Return the [x, y] coordinate for the center point of the cell that contains the specified text.  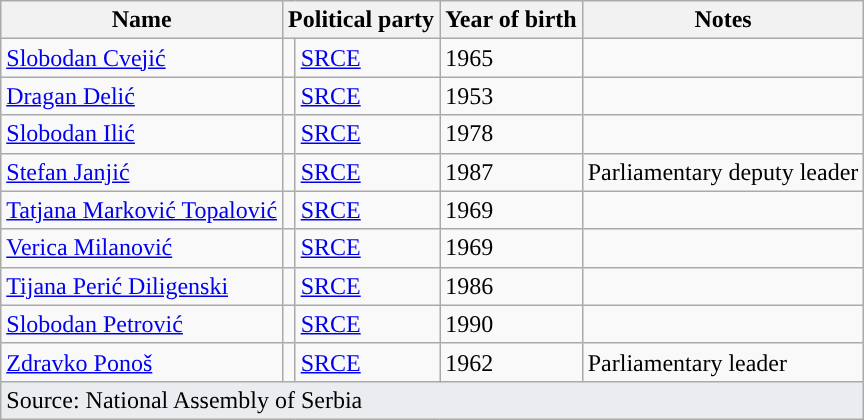
Political party [362, 20]
1953 [512, 96]
1965 [512, 58]
1978 [512, 134]
1987 [512, 172]
Source: National Assembly of Serbia [432, 400]
1986 [512, 286]
Name [142, 20]
Tatjana Marković Topalović [142, 210]
Parliamentary leader [723, 362]
Slobodan Ilić [142, 134]
Tijana Perić Diligenski [142, 286]
Notes [723, 20]
Dragan Delić [142, 96]
Slobodan Petrović [142, 324]
Year of birth [512, 20]
Zdravko Ponoš [142, 362]
1962 [512, 362]
Slobodan Cvejić [142, 58]
Parliamentary deputy leader [723, 172]
Stefan Janjić [142, 172]
Verica Milanović [142, 248]
1990 [512, 324]
